Return the [X, Y] coordinate for the center point of the cell that contains the specified text.  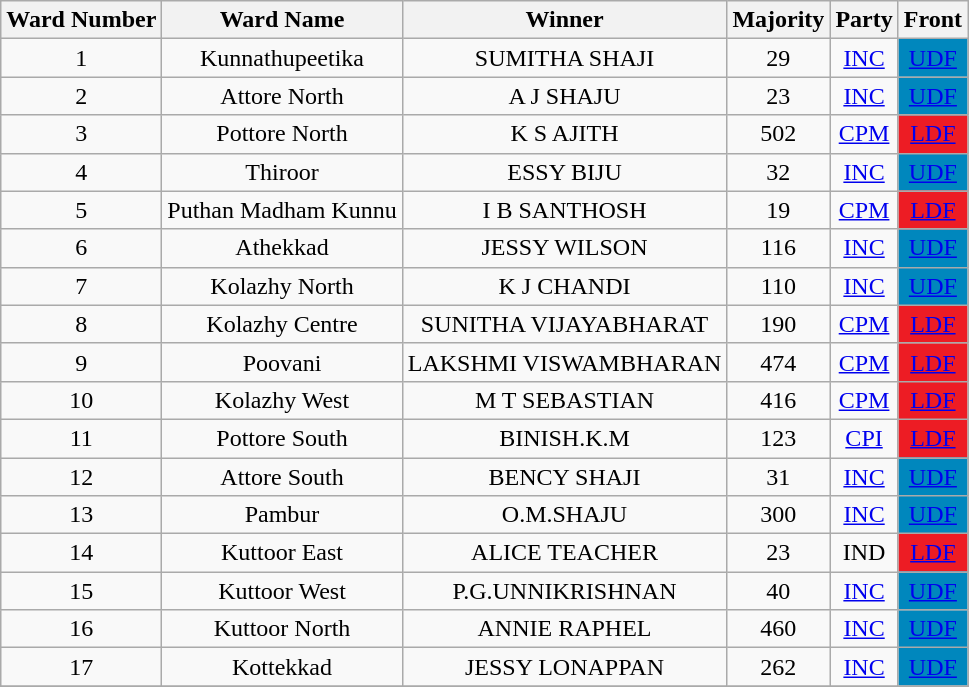
K J CHANDI [564, 286]
ANNIE RAPHEL [564, 629]
190 [778, 324]
CPI [864, 438]
Pambur [282, 515]
460 [778, 629]
Kottekkad [282, 667]
15 [82, 591]
29 [778, 58]
IND [864, 553]
Kolazhy North [282, 286]
13 [82, 515]
M T SEBASTIAN [564, 400]
Pottore North [282, 134]
Attore North [282, 96]
SUNITHA VIJAYABHARAT [564, 324]
O.M.SHAJU [564, 515]
17 [82, 667]
2 [82, 96]
32 [778, 172]
Kuttoor North [282, 629]
300 [778, 515]
Front [932, 20]
JESSY LONAPPAN [564, 667]
JESSY WILSON [564, 248]
3 [82, 134]
19 [778, 210]
LAKSHMI VISWAMBHARAN [564, 362]
Kolazhy West [282, 400]
I B SANTHOSH [564, 210]
P.G.UNNIKRISHNAN [564, 591]
12 [82, 477]
SUMITHA SHAJI [564, 58]
Ward Name [282, 20]
Party [864, 20]
Kuttoor West [282, 591]
474 [778, 362]
31 [778, 477]
Kunnathupeetika [282, 58]
110 [778, 286]
16 [82, 629]
Ward Number [82, 20]
9 [82, 362]
Pottore South [282, 438]
11 [82, 438]
Poovani [282, 362]
BINISH.K.M [564, 438]
K S AJITH [564, 134]
Puthan Madham Kunnu [282, 210]
Attore South [282, 477]
5 [82, 210]
1 [82, 58]
40 [778, 591]
Thiroor [282, 172]
ALICE TEACHER [564, 553]
416 [778, 400]
Majority [778, 20]
Athekkad [282, 248]
4 [82, 172]
Kolazhy Centre [282, 324]
502 [778, 134]
A J SHAJU [564, 96]
8 [82, 324]
6 [82, 248]
123 [778, 438]
ESSY BIJU [564, 172]
14 [82, 553]
262 [778, 667]
116 [778, 248]
BENCY SHAJI [564, 477]
Winner [564, 20]
7 [82, 286]
10 [82, 400]
Kuttoor East [282, 553]
